Locate the cell with the specified text and output its [x, y] center coordinate. 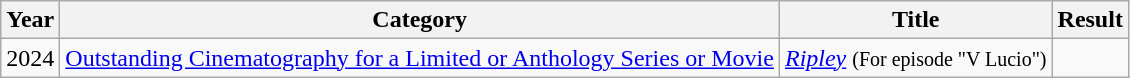
Category [420, 20]
Outstanding Cinematography for a Limited or Anthology Series or Movie [420, 58]
Result [1090, 20]
2024 [30, 58]
Title [916, 20]
Ripley (For episode "V Lucio") [916, 58]
Year [30, 20]
